Capture the cell that displays the provided text and extract its (x, y) central coordinate. 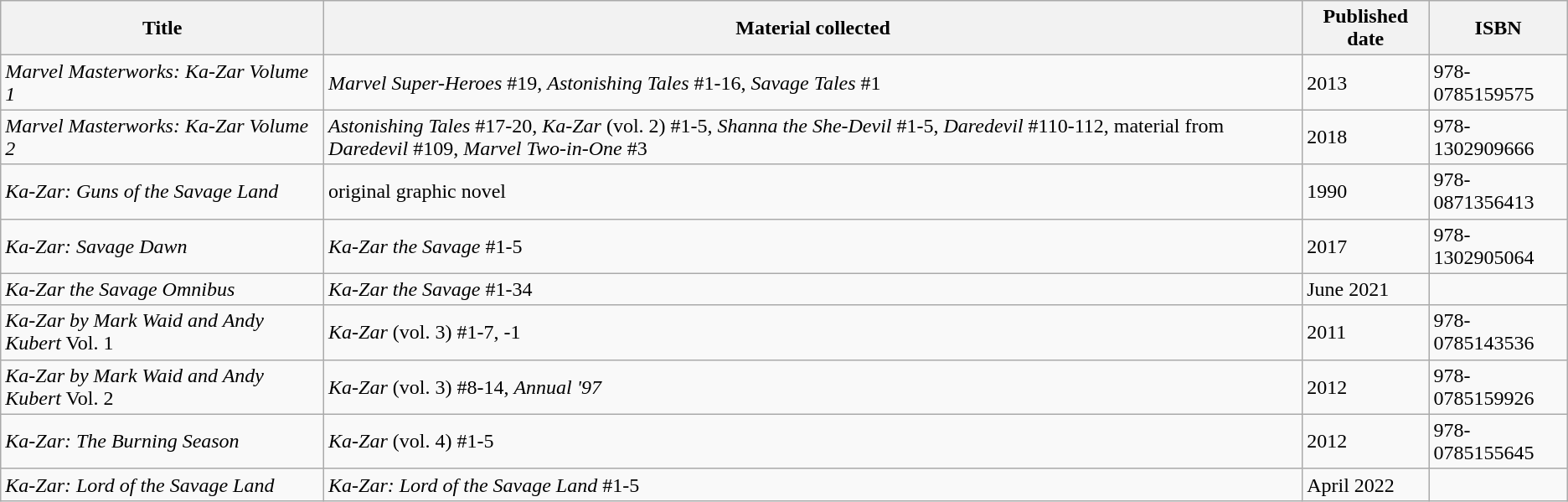
Marvel Masterworks: Ka-Zar Volume 2 (162, 137)
Astonishing Tales #17-20, Ka-Zar (vol. 2) #1-5, Shanna the She-Devil #1-5, Daredevil #110-112, material from Daredevil #109, Marvel Two-in-One #3 (813, 137)
978-0871356413 (1498, 191)
2017 (1365, 246)
Ka-Zar: Lord of the Savage Land #1-5 (813, 484)
Ka-Zar (vol. 3) #1-7, -1 (813, 332)
978-1302909666 (1498, 137)
Title (162, 28)
1990 (1365, 191)
Marvel Masterworks: Ka-Zar Volume 1 (162, 82)
Material collected (813, 28)
Ka-Zar the Savage #1-5 (813, 246)
2013 (1365, 82)
Marvel Super-Heroes #19, Astonishing Tales #1-16, Savage Tales #1 (813, 82)
Ka-Zar (vol. 3) #8-14, Annual '97 (813, 387)
Ka-Zar the Savage Omnibus (162, 289)
978-1302905064 (1498, 246)
Ka-Zar by Mark Waid and Andy Kubert Vol. 2 (162, 387)
Ka-Zar: Lord of the Savage Land (162, 484)
Ka-Zar by Mark Waid and Andy Kubert Vol. 1 (162, 332)
2011 (1365, 332)
Ka-Zar: Savage Dawn (162, 246)
ISBN (1498, 28)
original graphic novel (813, 191)
Ka-Zar (vol. 4) #1-5 (813, 441)
978-0785155645 (1498, 441)
978-0785143536 (1498, 332)
Published date (1365, 28)
June 2021 (1365, 289)
2018 (1365, 137)
April 2022 (1365, 484)
Ka-Zar the Savage #1-34 (813, 289)
Ka-Zar: Guns of the Savage Land (162, 191)
978-0785159926 (1498, 387)
978-0785159575 (1498, 82)
Ka-Zar: The Burning Season (162, 441)
